Determine the [X, Y] coordinate at the center of the cell enclosing the given text.  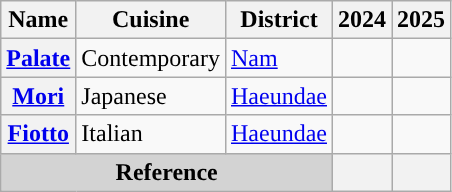
Reference [167, 172]
Name [38, 20]
Cuisine [151, 20]
2024 [362, 20]
Nam [278, 58]
Palate [38, 58]
Mori [38, 96]
District [278, 20]
Japanese [151, 96]
Contemporary [151, 58]
Fiotto [38, 134]
Italian [151, 134]
2025 [422, 20]
